Determine the (X, Y) coordinate at the center of the cell enclosing the given text.  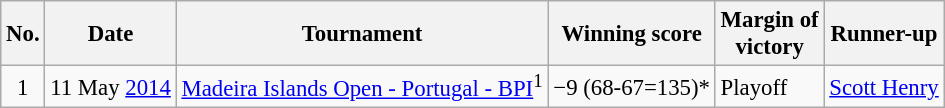
−9 (68-67=135)* (632, 87)
Madeira Islands Open - Portugal - BPI1 (362, 87)
Scott Henry (884, 87)
Playoff (770, 87)
Winning score (632, 34)
Tournament (362, 34)
Margin ofvictory (770, 34)
1 (23, 87)
No. (23, 34)
11 May 2014 (110, 87)
Runner-up (884, 34)
Date (110, 34)
